Capture the cell that displays the provided text and extract its (X, Y) central coordinate. 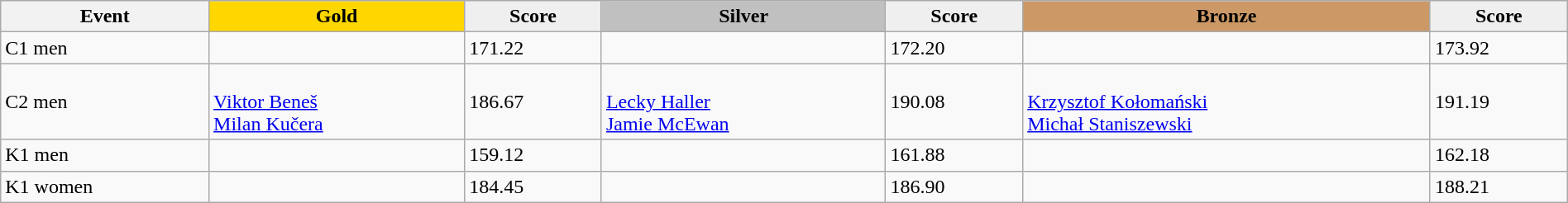
Bronze (1227, 17)
C1 men (105, 48)
191.19 (1499, 101)
186.67 (533, 101)
190.08 (954, 101)
161.88 (954, 155)
184.45 (533, 186)
159.12 (533, 155)
186.90 (954, 186)
188.21 (1499, 186)
172.20 (954, 48)
Viktor BenešMilan Kučera (337, 101)
Krzysztof KołomańskiMichał Staniszewski (1227, 101)
Lecky HallerJamie McEwan (743, 101)
173.92 (1499, 48)
Silver (743, 17)
171.22 (533, 48)
K1 women (105, 186)
K1 men (105, 155)
Event (105, 17)
Gold (337, 17)
C2 men (105, 101)
162.18 (1499, 155)
